Search for the cell housing the specified text and yield its (x, y) center coordinate. 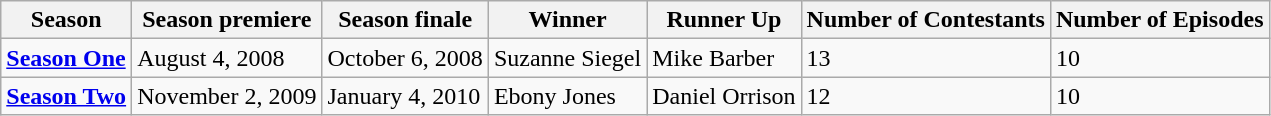
Season (66, 20)
Runner Up (724, 20)
Ebony Jones (567, 96)
Winner (567, 20)
Number of Contestants (926, 20)
Suzanne Siegel (567, 58)
Daniel Orrison (724, 96)
Number of Episodes (1160, 20)
12 (926, 96)
August 4, 2008 (227, 58)
Season Two (66, 96)
October 6, 2008 (405, 58)
13 (926, 58)
January 4, 2010 (405, 96)
Season One (66, 58)
Mike Barber (724, 58)
Season premiere (227, 20)
Season finale (405, 20)
November 2, 2009 (227, 96)
